Extract the [x, y] coordinate from the center of the cell holding the provided text.  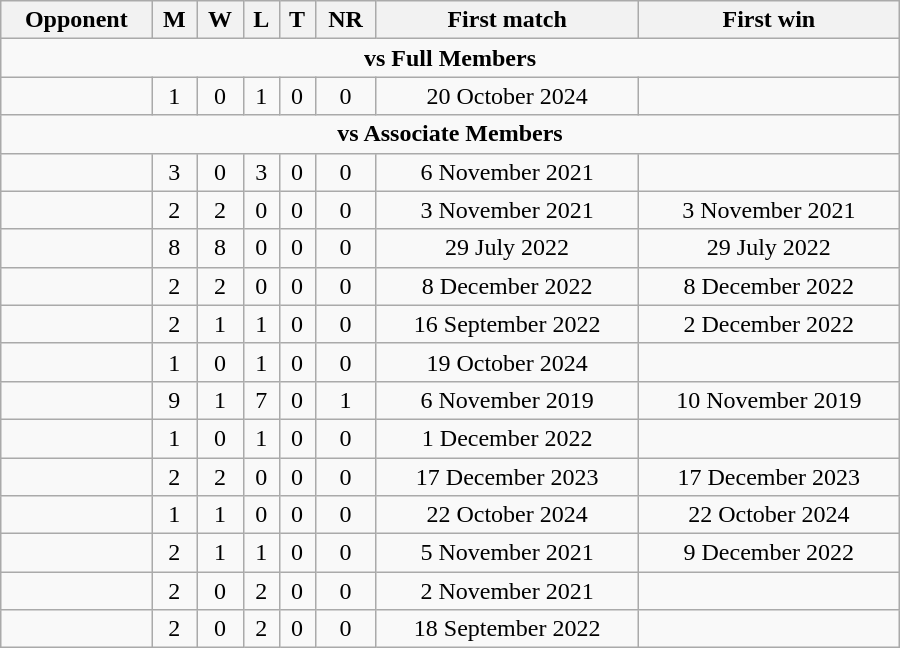
6 November 2021 [508, 172]
9 [174, 400]
2 November 2021 [508, 591]
First win [768, 20]
9 December 2022 [768, 553]
NR [346, 20]
L [261, 20]
vs Associate Members [450, 134]
16 September 2022 [508, 324]
Opponent [76, 20]
19 October 2024 [508, 362]
5 November 2021 [508, 553]
20 October 2024 [508, 96]
6 November 2019 [508, 400]
First match [508, 20]
W [220, 20]
vs Full Members [450, 58]
18 September 2022 [508, 629]
1 December 2022 [508, 438]
T [297, 20]
M [174, 20]
2 December 2022 [768, 324]
7 [261, 400]
10 November 2019 [768, 400]
